Identify which cell holds the provided text, then report its [x, y] central coordinate. 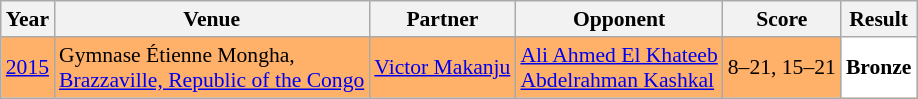
Venue [212, 19]
Result [879, 19]
Gymnase Étienne Mongha,Brazzaville, Republic of the Congo [212, 68]
Partner [442, 19]
Bronze [879, 68]
8–21, 15–21 [782, 68]
Ali Ahmed El Khateeb Abdelrahman Kashkal [618, 68]
Victor Makanju [442, 68]
Opponent [618, 19]
2015 [28, 68]
Year [28, 19]
Score [782, 19]
